Locate the cell with the specified text and output its (x, y) center coordinate. 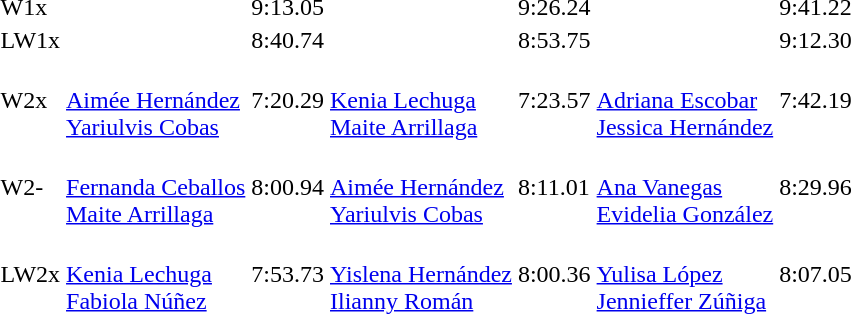
8:53.75 (554, 40)
Ana VanegasEvidelia González (685, 187)
7:20.29 (288, 100)
7:23.57 (554, 100)
Kenia LechugaMaite Arrillaga (422, 100)
8:40.74 (288, 40)
8:00.94 (288, 187)
Fernanda CeballosMaite Arrillaga (156, 187)
8:11.01 (554, 187)
Adriana EscobarJessica Hernández (685, 100)
